Output the [x, y] coordinate of the center of the cell containing the given text.  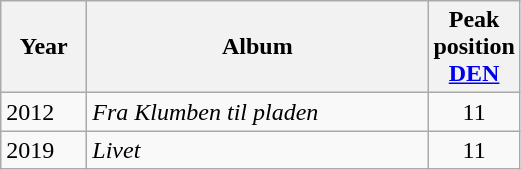
PeakpositionDEN [474, 47]
Album [258, 47]
2012 [44, 112]
Fra Klumben til pladen [258, 112]
Livet [258, 150]
Year [44, 47]
2019 [44, 150]
